For the text-containing cell, return its midpoint in [x, y] coordinate format. 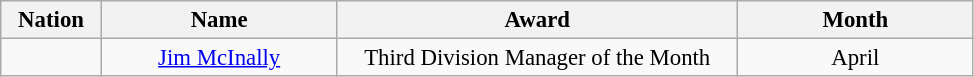
Nation [52, 20]
Month [856, 20]
Award [538, 20]
April [856, 58]
Name [219, 20]
Third Division Manager of the Month [538, 58]
Jim McInally [219, 58]
